Scan for the cell matching the given text and deliver its [X, Y] coordinate at center. 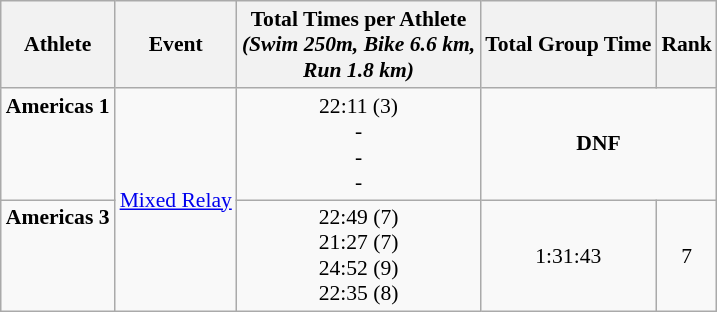
Total Times per Athlete (Swim 250m, Bike 6.6 km, Run 1.8 km) [358, 44]
7 [686, 256]
Americas 1 [58, 144]
22:11 (3)--- [358, 144]
Rank [686, 44]
Athlete [58, 44]
DNF [598, 144]
22:49 (7)21:27 (7)24:52 (9)22:35 (8) [358, 256]
Event [176, 44]
1:31:43 [568, 256]
Mixed Relay [176, 200]
Total Group Time [568, 44]
Americas 3 [58, 256]
